Locate the cell with the specified text and output its (X, Y) center coordinate. 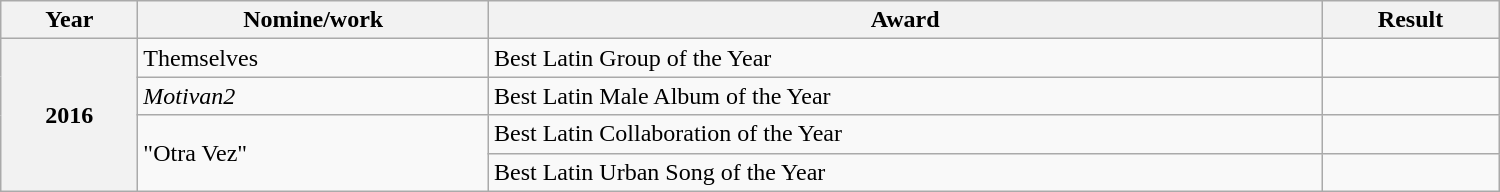
2016 (70, 115)
Year (70, 20)
Motivan2 (314, 96)
Best Latin Male Album of the Year (904, 96)
Nomine/work (314, 20)
Themselves (314, 58)
Result (1410, 20)
Best Latin Collaboration of the Year (904, 134)
Best Latin Group of the Year (904, 58)
Best Latin Urban Song of the Year (904, 172)
"Otra Vez" (314, 153)
Award (904, 20)
